Return (x, y) of the center of cell containing provided text 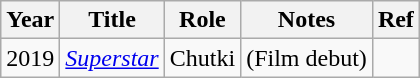
Superstar (112, 58)
2019 (30, 58)
Role (202, 20)
Notes (307, 20)
Title (112, 20)
Year (30, 20)
Chutki (202, 58)
(Film debut) (307, 58)
Ref (396, 20)
